From the cell containing the given text, extract its center point as [x, y] coordinate. 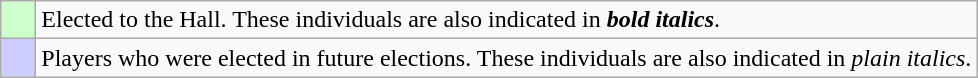
Elected to the Hall. These individuals are also indicated in bold italics. [506, 20]
Players who were elected in future elections. These individuals are also indicated in plain italics. [506, 58]
